Extract the [x, y] coordinate from the center of the cell holding the provided text.  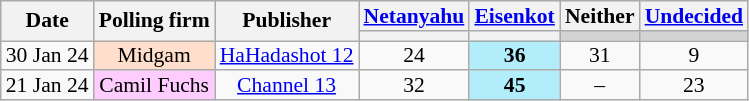
Netanyahu [414, 16]
31 [600, 56]
Eisenkot [514, 16]
Channel 13 [287, 86]
45 [514, 86]
24 [414, 56]
HaHadashot 12 [287, 56]
Undecided [694, 16]
Midgam [154, 56]
Neither [600, 16]
Date [48, 21]
Camil Fuchs [154, 86]
9 [694, 56]
– [600, 86]
30 Jan 24 [48, 56]
21 Jan 24 [48, 86]
Publisher [287, 21]
32 [414, 86]
36 [514, 56]
Polling firm [154, 21]
23 [694, 86]
